For the text-containing cell, return its midpoint in (x, y) coordinate format. 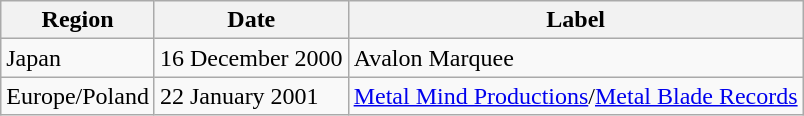
Label (576, 20)
Europe/Poland (78, 96)
Metal Mind Productions/Metal Blade Records (576, 96)
Region (78, 20)
Avalon Marquee (576, 58)
16 December 2000 (251, 58)
22 January 2001 (251, 96)
Japan (78, 58)
Date (251, 20)
